Locate the cell with the specified text and output its [X, Y] center coordinate. 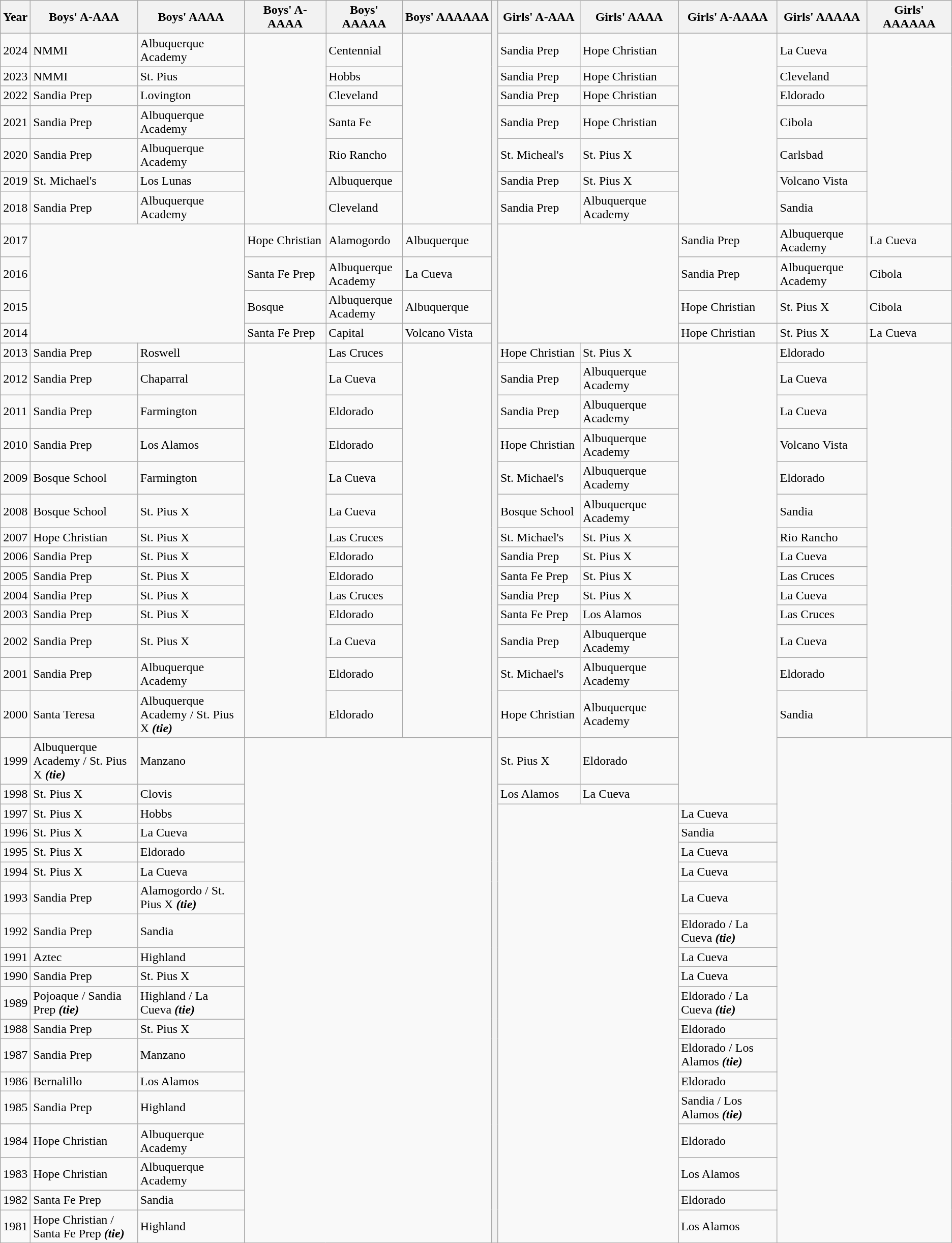
2019 [15, 181]
Clovis [191, 794]
1983 [15, 1173]
Lovington [191, 96]
1988 [15, 1029]
2018 [15, 208]
2010 [15, 445]
Girls' AAAA [629, 17]
1995 [15, 852]
Bosque [285, 306]
2021 [15, 122]
2024 [15, 50]
Girls' A-AAAA [728, 17]
2005 [15, 576]
Aztec [84, 957]
Alamogordo / St. Pius X (tie) [191, 898]
2011 [15, 412]
Hope Christian / Santa Fe Prep (tie) [84, 1226]
2020 [15, 155]
Centennial [364, 50]
2000 [15, 714]
1981 [15, 1226]
2023 [15, 76]
St. Pius [191, 76]
St. Micheal's [539, 155]
2015 [15, 306]
2016 [15, 274]
Roswell [191, 353]
1994 [15, 872]
1991 [15, 957]
2006 [15, 557]
Los Lunas [191, 181]
Boys' A-AAAA [285, 17]
Boys' AAAAA [364, 17]
Sandia / Los Alamos (tie) [728, 1107]
1987 [15, 1055]
2013 [15, 353]
1989 [15, 1002]
2003 [15, 615]
Boys' AAAA [191, 17]
Chaparral [191, 379]
Capital [364, 333]
1996 [15, 833]
Santa Fe [364, 122]
Girls' AAAAA [822, 17]
2017 [15, 240]
Pojoaque / Sandia Prep (tie) [84, 1002]
1992 [15, 931]
2009 [15, 478]
2008 [15, 511]
1984 [15, 1141]
2002 [15, 641]
1985 [15, 1107]
2007 [15, 537]
1990 [15, 976]
1993 [15, 898]
Boys' A-AAA [84, 17]
Year [15, 17]
2014 [15, 333]
2004 [15, 595]
1998 [15, 794]
Alamogordo [364, 240]
Highland / La Cueva (tie) [191, 1002]
Santa Teresa [84, 714]
Eldorado / Los Alamos (tie) [728, 1055]
Carlsbad [822, 155]
1997 [15, 814]
1999 [15, 761]
2012 [15, 379]
Bernalillo [84, 1081]
1982 [15, 1200]
2022 [15, 96]
1986 [15, 1081]
Girls' A-AAA [539, 17]
2001 [15, 674]
Boys' AAAAAA [447, 17]
Girls' AAAAAA [909, 17]
